Return [X, Y] of the center of cell containing provided text 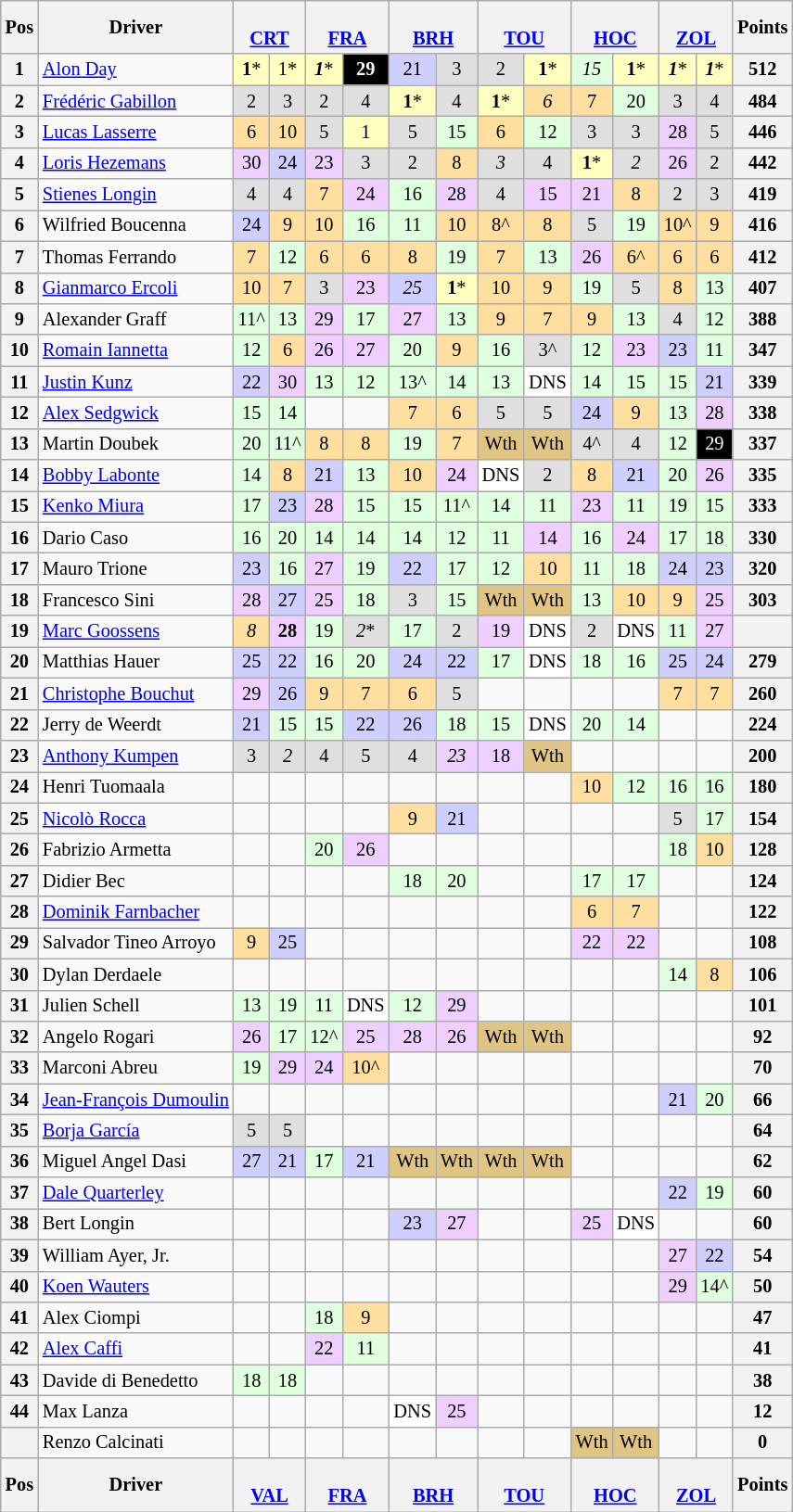
50 [762, 1287]
Dylan Derdaele [135, 974]
338 [762, 413]
70 [762, 1068]
Alex Caffi [135, 1349]
Bobby Labonte [135, 476]
Salvador Tineo Arroyo [135, 943]
Alexander Graff [135, 319]
101 [762, 1006]
35 [19, 1130]
Miguel Angel Dasi [135, 1162]
442 [762, 163]
Henri Tuomaala [135, 787]
Justin Kunz [135, 382]
40 [19, 1287]
Frédéric Gabillon [135, 101]
Romain Iannetta [135, 350]
62 [762, 1162]
Loris Hezemans [135, 163]
CRT [270, 27]
260 [762, 693]
122 [762, 912]
6^ [635, 257]
320 [762, 568]
Dominik Farnbacher [135, 912]
8^ [501, 225]
54 [762, 1255]
Marconi Abreu [135, 1068]
Koen Wauters [135, 1287]
154 [762, 819]
Christophe Bouchut [135, 693]
224 [762, 725]
66 [762, 1099]
Alex Sedgwick [135, 413]
64 [762, 1130]
303 [762, 600]
446 [762, 132]
Mauro Trione [135, 568]
Martin Doubek [135, 444]
330 [762, 538]
388 [762, 319]
47 [762, 1317]
VAL [270, 1485]
Jean-François Dumoulin [135, 1099]
Alex Ciompi [135, 1317]
Lucas Lasserre [135, 132]
512 [762, 70]
416 [762, 225]
William Ayer, Jr. [135, 1255]
337 [762, 444]
Thomas Ferrando [135, 257]
Dale Quarterley [135, 1193]
3^ [547, 350]
31 [19, 1006]
Gianmarco Ercoli [135, 288]
200 [762, 756]
339 [762, 382]
36 [19, 1162]
484 [762, 101]
Renzo Calcinati [135, 1442]
106 [762, 974]
Jerry de Weerdt [135, 725]
333 [762, 506]
33 [19, 1068]
12^ [324, 1036]
Bert Longin [135, 1224]
44 [19, 1411]
42 [19, 1349]
180 [762, 787]
419 [762, 195]
Nicolò Rocca [135, 819]
Matthias Hauer [135, 662]
412 [762, 257]
Stienes Longin [135, 195]
Fabrizio Armetta [135, 849]
Wilfried Boucenna [135, 225]
Borja García [135, 1130]
37 [19, 1193]
279 [762, 662]
128 [762, 849]
34 [19, 1099]
Dario Caso [135, 538]
Davide di Benedetto [135, 1380]
407 [762, 288]
Angelo Rogari [135, 1036]
Julien Schell [135, 1006]
14^ [715, 1287]
Anthony Kumpen [135, 756]
Francesco Sini [135, 600]
Didier Bec [135, 881]
124 [762, 881]
4^ [592, 444]
39 [19, 1255]
2* [365, 631]
Marc Goossens [135, 631]
43 [19, 1380]
Kenko Miura [135, 506]
92 [762, 1036]
108 [762, 943]
335 [762, 476]
0 [762, 1442]
Max Lanza [135, 1411]
13^ [413, 382]
32 [19, 1036]
Alon Day [135, 70]
347 [762, 350]
